Return the [X, Y] coordinate for the center point of the cell that contains the specified text.  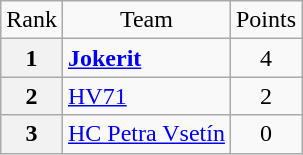
Team [146, 20]
Rank [32, 20]
0 [266, 134]
1 [32, 58]
3 [32, 134]
HC Petra Vsetín [146, 134]
Points [266, 20]
HV71 [146, 96]
Jokerit [146, 58]
4 [266, 58]
